Identify which cell holds the provided text, then report its (X, Y) central coordinate. 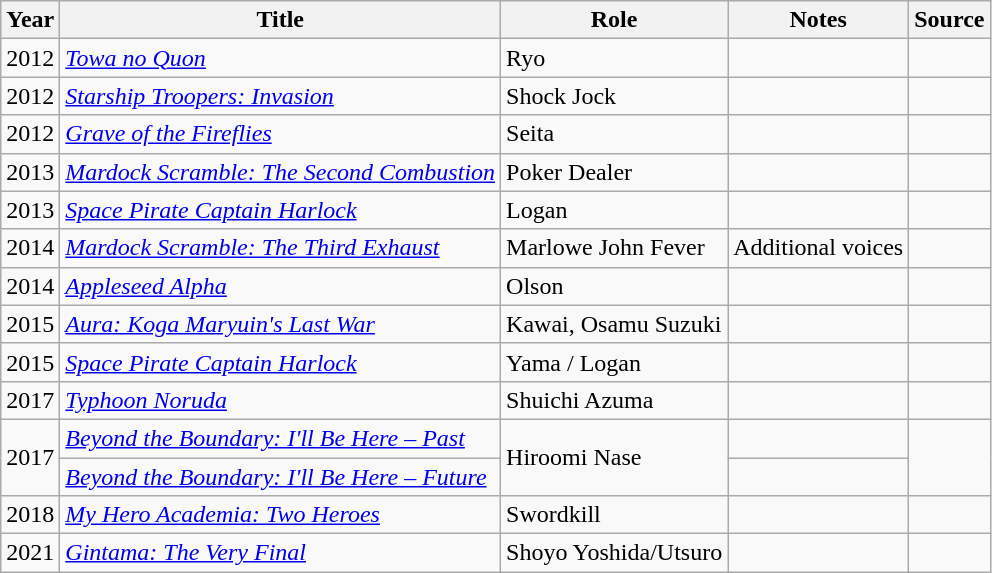
Seita (614, 134)
Towa no Quon (280, 58)
Olson (614, 286)
My Hero Academia: Two Heroes (280, 515)
Hiroomi Nase (614, 457)
Appleseed Alpha (280, 286)
2018 (30, 515)
Logan (614, 210)
Shoyo Yoshida/Utsuro (614, 553)
Shuichi Azuma (614, 400)
Additional voices (818, 248)
Beyond the Boundary: I'll Be Here – Past (280, 438)
Grave of the Fireflies (280, 134)
Gintama: The Very Final (280, 553)
Swordkill (614, 515)
Aura: Koga Maryuin's Last War (280, 324)
Mardock Scramble: The Third Exhaust (280, 248)
Ryo (614, 58)
Marlowe John Fever (614, 248)
Yama / Logan (614, 362)
Year (30, 20)
Role (614, 20)
Starship Troopers: Invasion (280, 96)
Poker Dealer (614, 172)
Title (280, 20)
2021 (30, 553)
Mardock Scramble: The Second Combustion (280, 172)
Typhoon Noruda (280, 400)
Kawai, Osamu Suzuki (614, 324)
Shock Jock (614, 96)
Beyond the Boundary: I'll Be Here – Future (280, 477)
Source (950, 20)
Notes (818, 20)
